Determine the (x, y) coordinate at the center of the cell enclosing the given text.  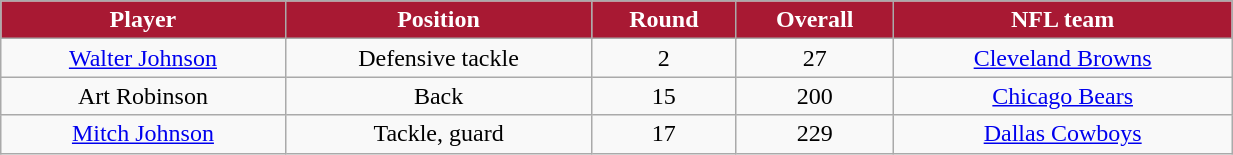
Overall (815, 20)
Chicago Bears (1063, 96)
Defensive tackle (438, 58)
Mitch Johnson (143, 134)
200 (815, 96)
Player (143, 20)
Cleveland Browns (1063, 58)
2 (664, 58)
NFL team (1063, 20)
27 (815, 58)
Walter Johnson (143, 58)
Dallas Cowboys (1063, 134)
Art Robinson (143, 96)
Back (438, 96)
Tackle, guard (438, 134)
Round (664, 20)
15 (664, 96)
Position (438, 20)
229 (815, 134)
17 (664, 134)
